Find where the given text appears and provide that cell's center as [X, Y] coordinate. 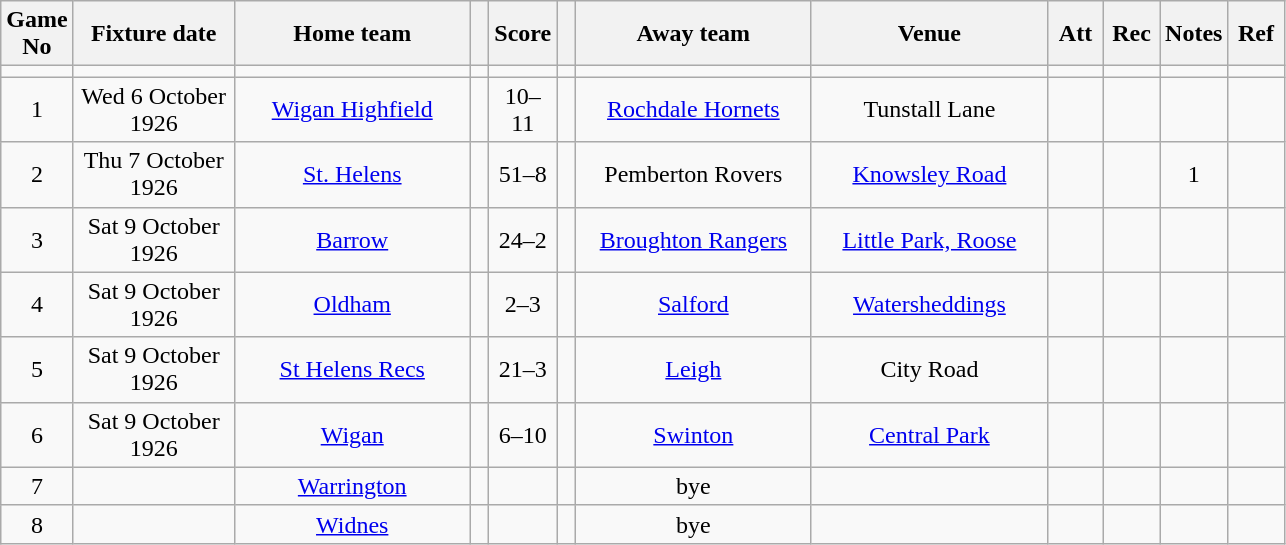
Game No [37, 34]
Pemberton Rovers [693, 174]
Oldham [352, 304]
6 [37, 434]
2–3 [523, 304]
Rec [1132, 34]
5 [37, 370]
Wed 6 October 1926 [154, 110]
51–8 [523, 174]
6–10 [523, 434]
Wigan Highfield [352, 110]
St Helens Recs [352, 370]
Rochdale Hornets [693, 110]
Salford [693, 304]
Leigh [693, 370]
3 [37, 240]
21–3 [523, 370]
Barrow [352, 240]
Knowsley Road [929, 174]
Venue [929, 34]
Warrington [352, 486]
4 [37, 304]
24–2 [523, 240]
Widnes [352, 524]
City Road [929, 370]
Watersheddings [929, 304]
Central Park [929, 434]
Att [1075, 34]
Wigan [352, 434]
Little Park, Roose [929, 240]
Swinton [693, 434]
Broughton Rangers [693, 240]
Score [523, 34]
Fixture date [154, 34]
Notes [1194, 34]
Away team [693, 34]
Thu 7 October 1926 [154, 174]
2 [37, 174]
Home team [352, 34]
8 [37, 524]
St. Helens [352, 174]
7 [37, 486]
Ref [1256, 34]
10–11 [523, 110]
Tunstall Lane [929, 110]
